Locate the cell with the specified text and output its [X, Y] center coordinate. 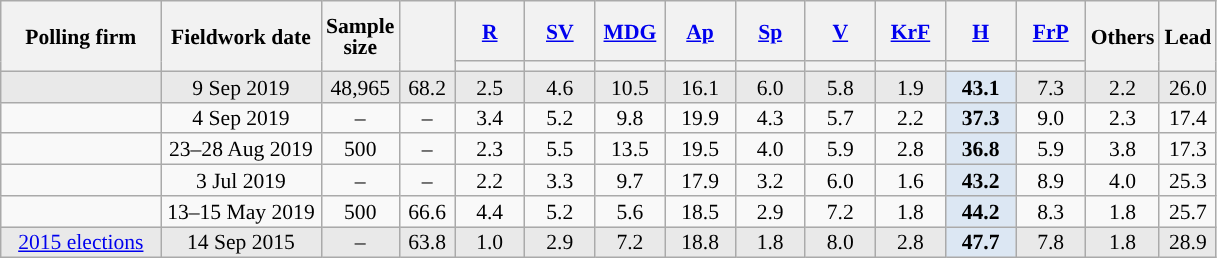
8.9 [1051, 180]
5.8 [840, 86]
47.7 [980, 242]
FrP [1051, 31]
2015 elections [81, 242]
Fieldwork date [241, 36]
V [840, 31]
63.8 [426, 242]
16.1 [700, 86]
25.7 [1188, 212]
14 Sep 2015 [241, 242]
68.2 [426, 86]
4.4 [490, 212]
9.7 [630, 180]
Others [1123, 36]
44.2 [980, 212]
4.3 [770, 118]
23–28 Aug 2019 [241, 150]
18.8 [700, 242]
17.9 [700, 180]
5.6 [630, 212]
9.0 [1051, 118]
2.5 [490, 86]
13.5 [630, 150]
19.5 [700, 150]
17.3 [1188, 150]
Lead [1188, 36]
3.4 [490, 118]
4 Sep 2019 [241, 118]
13–15 May 2019 [241, 212]
26.0 [1188, 86]
3.3 [560, 180]
Sp [770, 31]
4.6 [560, 86]
Ap [700, 31]
MDG [630, 31]
3 Jul 2019 [241, 180]
25.3 [1188, 180]
R [490, 31]
17.4 [1188, 118]
8.3 [1051, 212]
3.2 [770, 180]
8.0 [840, 242]
9 Sep 2019 [241, 86]
7.3 [1051, 86]
Polling firm [81, 36]
Samplesize [360, 36]
3.8 [1123, 150]
KrF [910, 31]
48,965 [360, 86]
66.6 [426, 212]
37.3 [980, 118]
H [980, 31]
1.9 [910, 86]
SV [560, 31]
19.9 [700, 118]
43.2 [980, 180]
5.7 [840, 118]
7.8 [1051, 242]
1.6 [910, 180]
9.8 [630, 118]
43.1 [980, 86]
5.5 [560, 150]
18.5 [700, 212]
1.0 [490, 242]
36.8 [980, 150]
28.9 [1188, 242]
10.5 [630, 86]
